From the cell containing the given text, extract its center point as [x, y] coordinate. 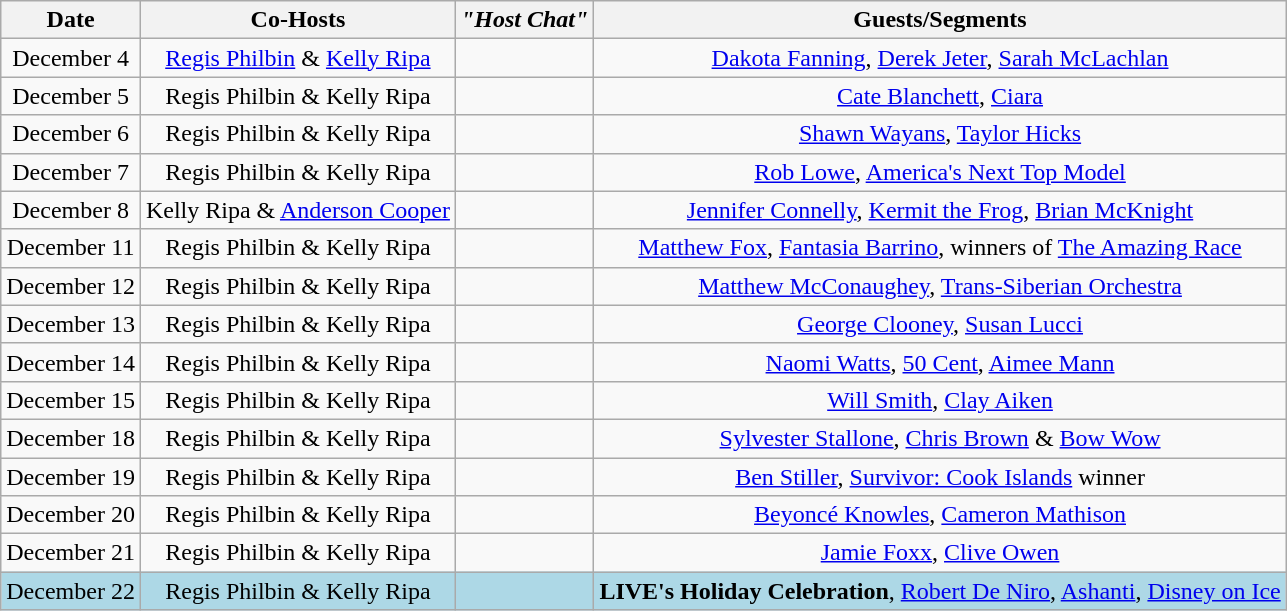
December 18 [71, 438]
"Host Chat" [524, 20]
December 15 [71, 400]
Kelly Ripa & Anderson Cooper [298, 210]
December 21 [71, 553]
Sylvester Stallone, Chris Brown & Bow Wow [940, 438]
Will Smith, Clay Aiken [940, 400]
Co-Hosts [298, 20]
December 8 [71, 210]
Ben Stiller, Survivor: Cook Islands winner [940, 477]
Matthew McConaughey, Trans-Siberian Orchestra [940, 286]
Cate Blanchett, Ciara [940, 96]
George Clooney, Susan Lucci [940, 324]
Jennifer Connelly, Kermit the Frog, Brian McKnight [940, 210]
December 6 [71, 134]
Guests/Segments [940, 20]
Rob Lowe, America's Next Top Model [940, 172]
Dakota Fanning, Derek Jeter, Sarah McLachlan [940, 58]
December 19 [71, 477]
December 7 [71, 172]
Beyoncé Knowles, Cameron Mathison [940, 515]
Date [71, 20]
LIVE's Holiday Celebration, Robert De Niro, Ashanti, Disney on Ice [940, 591]
Jamie Foxx, Clive Owen [940, 553]
Shawn Wayans, Taylor Hicks [940, 134]
December 13 [71, 324]
December 11 [71, 248]
Matthew Fox, Fantasia Barrino, winners of The Amazing Race [940, 248]
December 5 [71, 96]
December 20 [71, 515]
December 22 [71, 591]
December 12 [71, 286]
December 4 [71, 58]
December 14 [71, 362]
Naomi Watts, 50 Cent, Aimee Mann [940, 362]
